Detect which cell encompasses the target text, then output its (x, y) center coordinate. 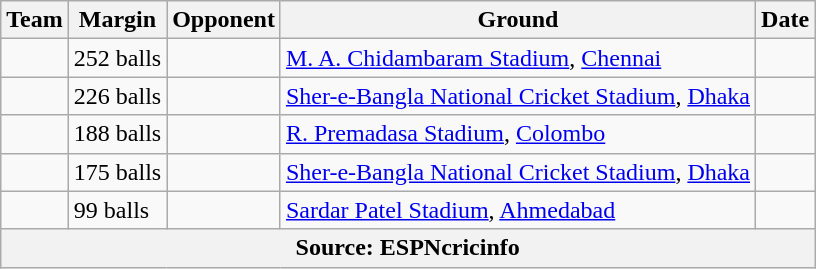
99 balls (117, 210)
Date (786, 20)
Opponent (224, 20)
R. Premadasa Stadium, Colombo (518, 134)
226 balls (117, 96)
Team (35, 20)
Source: ESPNcricinfo (408, 248)
188 balls (117, 134)
252 balls (117, 58)
Margin (117, 20)
175 balls (117, 172)
Ground (518, 20)
M. A. Chidambaram Stadium, Chennai (518, 58)
Sardar Patel Stadium, Ahmedabad (518, 210)
